Locate the cell with the specified text and output its [X, Y] center coordinate. 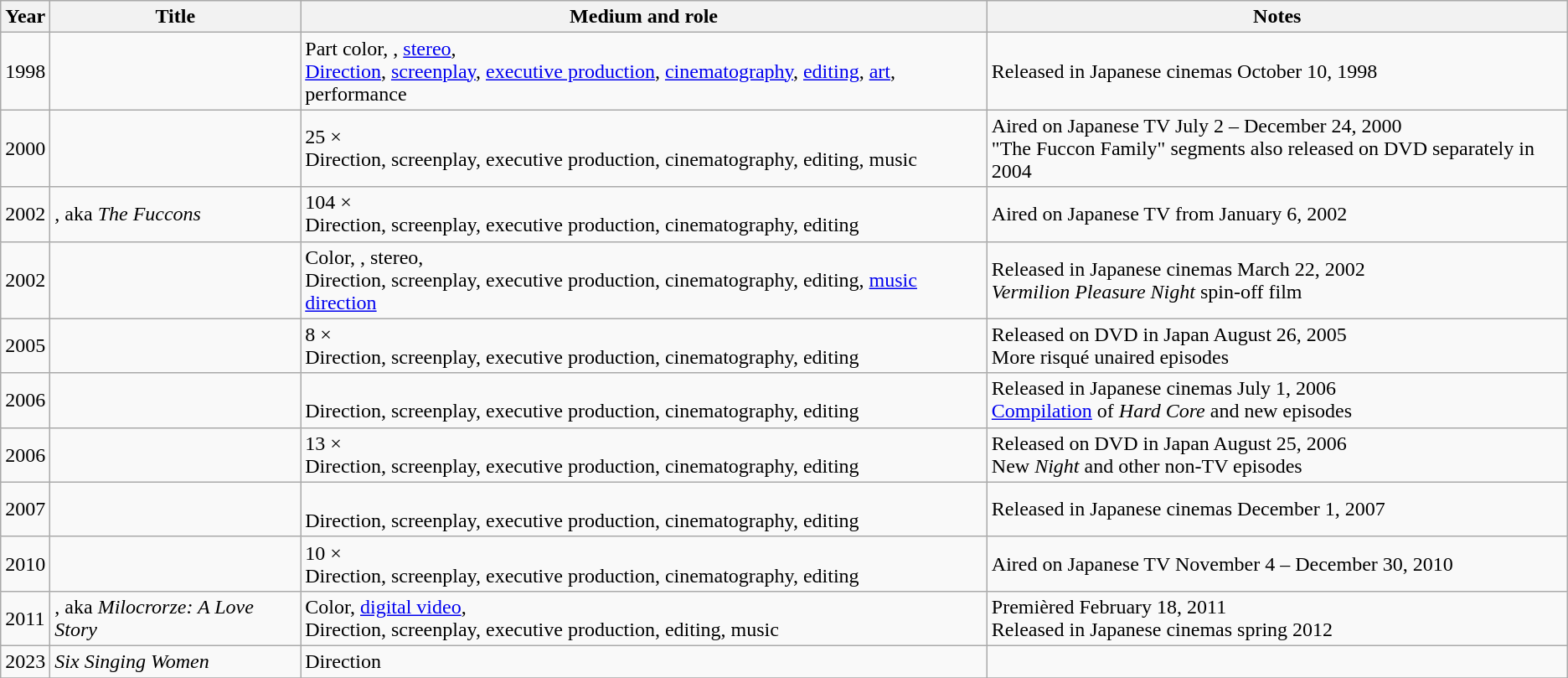
Released on DVD in Japan August 26, 2005More risqué unaired episodes [1277, 345]
Title [176, 17]
Released in Japanese cinemas October 10, 1998 [1277, 71]
Released in Japanese cinemas December 1, 2007 [1277, 510]
Released on DVD in Japan August 25, 2006New Night and other non-TV episodes [1277, 454]
Released in Japanese cinemas March 22, 2002Vermilion Pleasure Night spin-off film [1277, 280]
, aka The Fuccons [176, 215]
Aired on Japanese TV July 2 – December 24, 2000"The Fuccon Family" segments also released on DVD separately in 2004 [1277, 148]
Part color, , stereo, Direction, screenplay, executive production, cinematography, editing, art, performance [644, 71]
2010 [25, 563]
, aka Milocrorze: A Love Story [176, 618]
2000 [25, 148]
Six Singing Women [176, 661]
2011 [25, 618]
Premièred February 18, 2011Released in Japanese cinemas spring 2012 [1277, 618]
2007 [25, 510]
Medium and role [644, 17]
Color, , stereo, Direction, screenplay, executive production, cinematography, editing, music direction [644, 280]
1998 [25, 71]
8 × Direction, screenplay, executive production, cinematography, editing [644, 345]
2005 [25, 345]
13 × Direction, screenplay, executive production, cinematography, editing [644, 454]
Color, digital video, Direction, screenplay, executive production, editing, music [644, 618]
10 × Direction, screenplay, executive production, cinematography, editing [644, 563]
Released in Japanese cinemas July 1, 2006Compilation of Hard Core and new episodes [1277, 401]
Aired on Japanese TV from January 6, 2002 [1277, 215]
Year [25, 17]
Aired on Japanese TV November 4 – December 30, 2010 [1277, 563]
Direction [644, 661]
2023 [25, 661]
25 × Direction, screenplay, executive production, cinematography, editing, music [644, 148]
104 × Direction, screenplay, executive production, cinematography, editing [644, 215]
Notes [1277, 17]
